Return [x, y] of the center of cell containing provided text 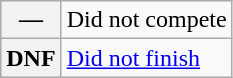
Did not finish [146, 58]
DNF [31, 58]
Did not compete [146, 20]
— [31, 20]
